Return the [x, y] coordinate for the center point of the cell that contains the specified text.  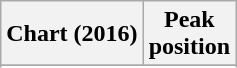
Peakposition [189, 34]
Chart (2016) [72, 34]
